Capture the cell that displays the provided text and extract its [X, Y] central coordinate. 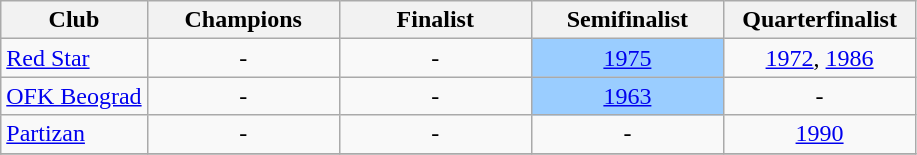
Semifinalist [627, 20]
OFK Beograd [74, 96]
Quarterfinalist [819, 20]
1972, 1986 [819, 58]
1975 [627, 58]
1963 [627, 96]
Red Star [74, 58]
Finalist [435, 20]
Champions [243, 20]
1990 [819, 134]
Partizan [74, 134]
Club [74, 20]
